Scan for the cell matching the given text and deliver its (X, Y) coordinate at center. 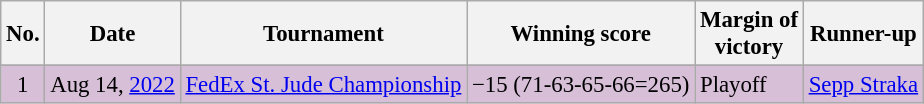
Aug 14, 2022 (112, 85)
Runner-up (863, 34)
Winning score (581, 34)
FedEx St. Jude Championship (324, 85)
−15 (71-63-65-66=265) (581, 85)
Margin ofvictory (750, 34)
Date (112, 34)
Sepp Straka (863, 85)
1 (23, 85)
No. (23, 34)
Tournament (324, 34)
Playoff (750, 85)
